Provide the [X, Y] coordinate of the cell's center where the given text is located.  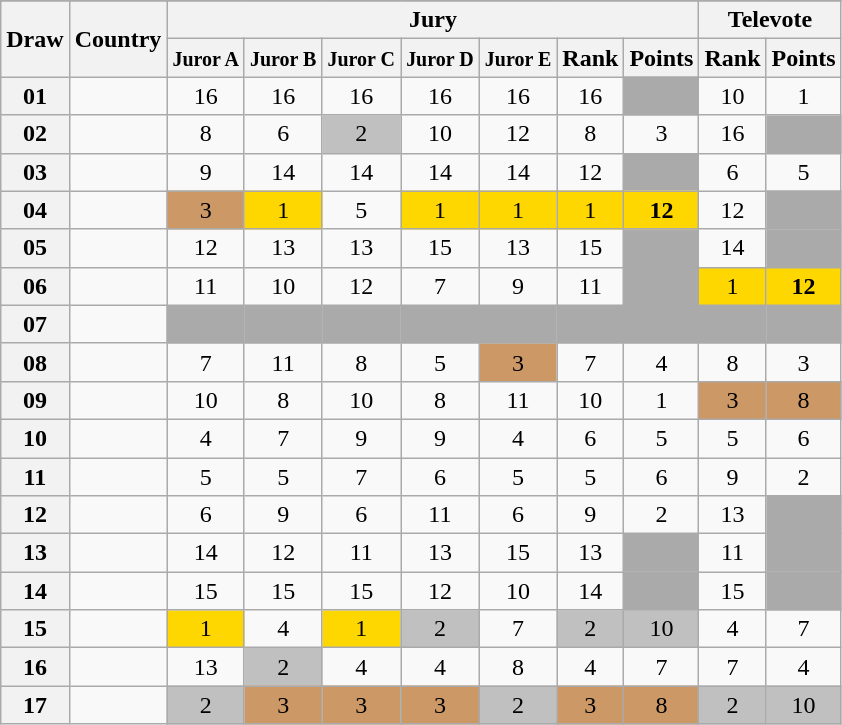
06 [35, 286]
Juror A [206, 58]
Juror D [440, 58]
04 [35, 210]
07 [35, 324]
17 [35, 705]
08 [35, 362]
09 [35, 400]
Jury [433, 20]
03 [35, 172]
Juror B [283, 58]
01 [35, 96]
Televote [770, 20]
Country [118, 39]
05 [35, 248]
Juror E [518, 58]
Draw [35, 39]
Juror C [362, 58]
02 [35, 134]
